Capture the cell that displays the provided text and extract its [X, Y] central coordinate. 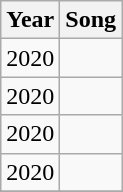
Song [91, 20]
Year [30, 20]
